Provide the [X, Y] coordinate of the cell's center where the given text is located.  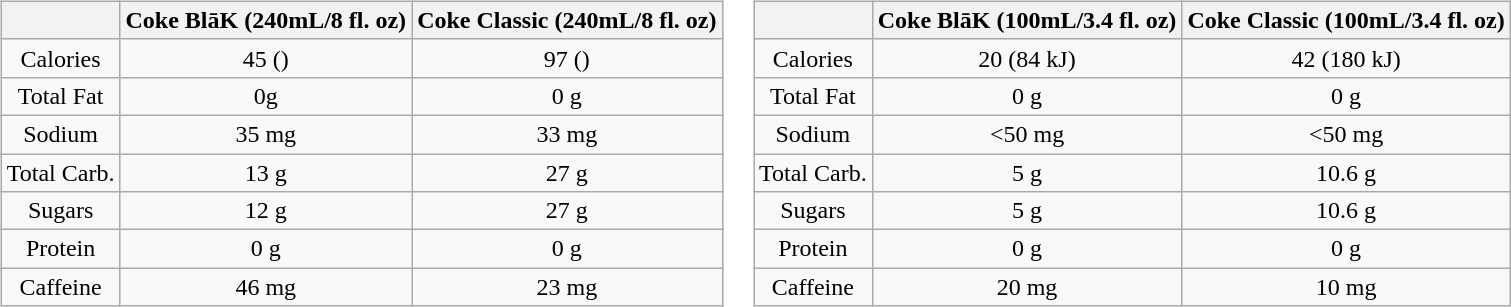
Coke BlāK (240mL/8 fl. oz) [266, 20]
0g [266, 96]
42 (180 kJ) [1346, 58]
Coke Classic (100mL/3.4 fl. oz) [1346, 20]
45 () [266, 58]
35 mg [266, 134]
13 g [266, 173]
12 g [266, 211]
Coke BlāK (100mL/3.4 fl. oz) [1027, 20]
20 (84 kJ) [1027, 58]
23 mg [567, 287]
33 mg [567, 134]
97 () [567, 58]
46 mg [266, 287]
10 mg [1346, 287]
20 mg [1027, 287]
Coke Classic (240mL/8 fl. oz) [567, 20]
